Return the (X, Y) coordinate for the center point of the cell that contains the specified text.  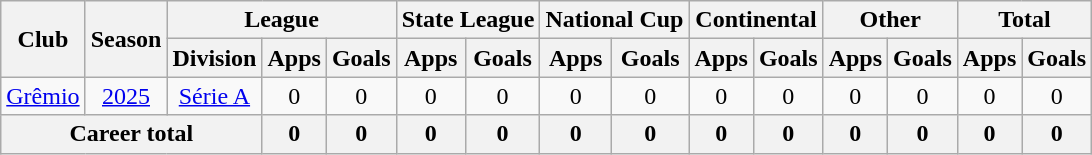
Season (126, 39)
State League (468, 20)
Division (214, 58)
Career total (132, 134)
Total (1024, 20)
Other (890, 20)
Club (43, 39)
League (282, 20)
Série A (214, 96)
2025 (126, 96)
National Cup (614, 20)
Grêmio (43, 96)
Continental (756, 20)
